Return (x, y) of the center of cell containing provided text 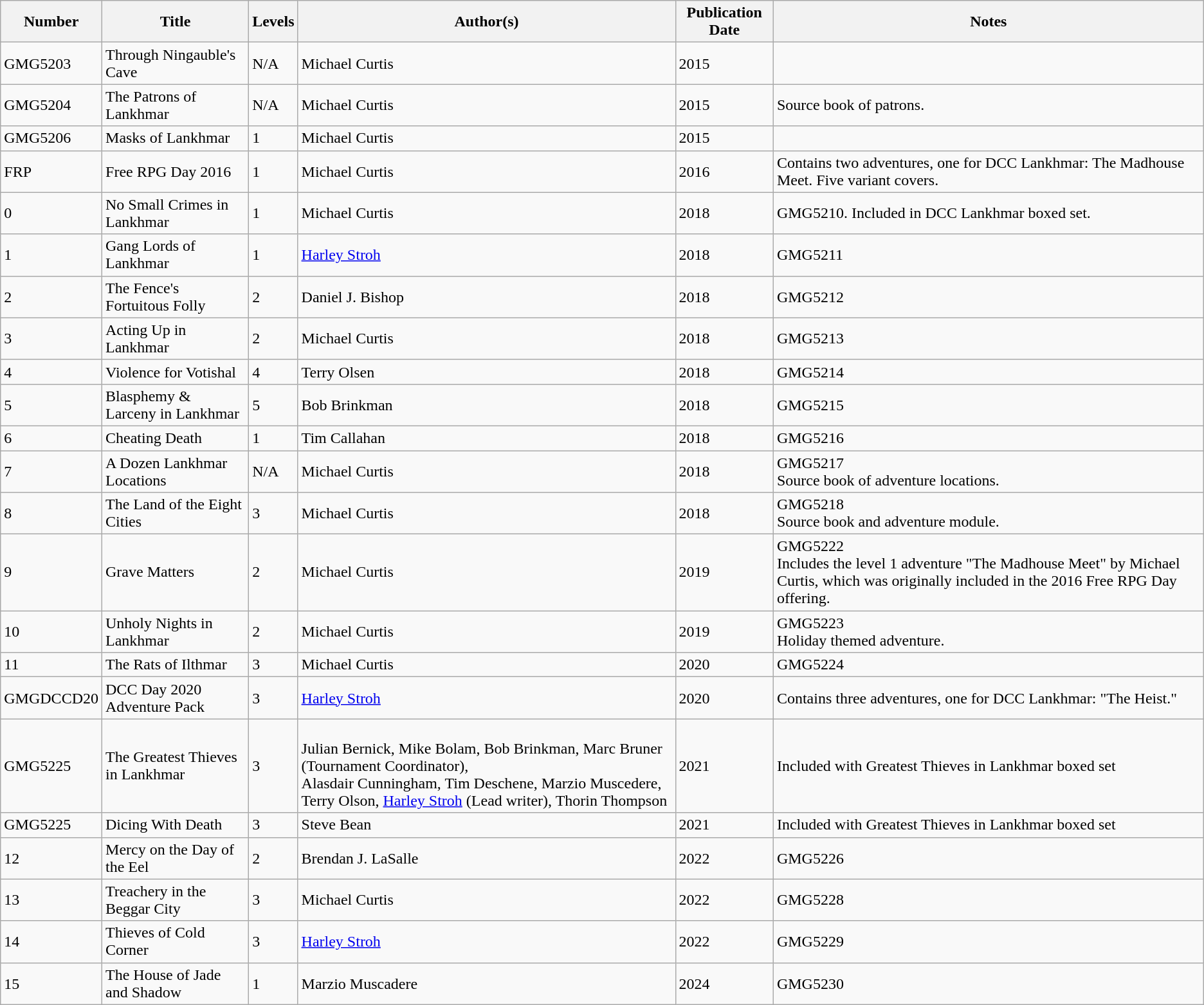
GMG5218Source book and adventure module. (988, 513)
No Small Crimes in Lankhmar (176, 213)
The House of Jade and Shadow (176, 984)
Thieves of Cold Corner (176, 941)
DCC Day 2020 Adventure Pack (176, 698)
GMG5216 (988, 438)
2024 (724, 984)
GMG5211 (988, 255)
2016 (724, 171)
10 (51, 631)
Daniel J. Bishop (486, 297)
GMG5228 (988, 900)
Notes (988, 22)
Blasphemy & Larceny in Lankhmar (176, 405)
Levels (273, 22)
Treachery in the Beggar City (176, 900)
GMG5222Includes the level 1 adventure "The Madhouse Meet" by Michael Curtis, which was originally included in the 2016 Free RPG Day offering. (988, 572)
Through Ningauble's Cave (176, 63)
A Dozen Lankhmar Locations (176, 471)
FRP (51, 171)
GMG5223Holiday themed adventure. (988, 631)
The Fence's Fortuitous Folly (176, 297)
Unholy Nights in Lankhmar (176, 631)
GMG5215 (988, 405)
The Greatest Thieves in Lankhmar (176, 766)
Gang Lords of Lankhmar (176, 255)
Title (176, 22)
9 (51, 572)
GMG5206 (51, 138)
GMG5229 (988, 941)
GMG5226 (988, 858)
Contains two adventures, one for DCC Lankhmar: The Madhouse Meet. Five variant covers. (988, 171)
GMG5204 (51, 105)
13 (51, 900)
Source book of patrons. (988, 105)
0 (51, 213)
Terry Olsen (486, 372)
6 (51, 438)
GMG5230 (988, 984)
Mercy on the Day of the Eel (176, 858)
Violence for Votishal (176, 372)
GMG5213 (988, 338)
The Land of the Eight Cities (176, 513)
11 (51, 665)
GMG5212 (988, 297)
Dicing With Death (176, 825)
Cheating Death (176, 438)
The Patrons of Lankhmar (176, 105)
14 (51, 941)
Tim Callahan (486, 438)
The Rats of Ilthmar (176, 665)
Bob Brinkman (486, 405)
Marzio Muscadere (486, 984)
GMGDCCD20 (51, 698)
8 (51, 513)
12 (51, 858)
GMG5214 (988, 372)
Contains three adventures, one for DCC Lankhmar: "The Heist." (988, 698)
GMG5217Source book of adventure locations. (988, 471)
Masks of Lankhmar (176, 138)
GMG5224 (988, 665)
Steve Bean (486, 825)
Brendan J. LaSalle (486, 858)
Number (51, 22)
15 (51, 984)
GMG5203 (51, 63)
GMG5210. Included in DCC Lankhmar boxed set. (988, 213)
Publication Date (724, 22)
Free RPG Day 2016 (176, 171)
Author(s) (486, 22)
Acting Up in Lankhmar (176, 338)
7 (51, 471)
Grave Matters (176, 572)
